Identify which cell holds the provided text, then report its (X, Y) central coordinate. 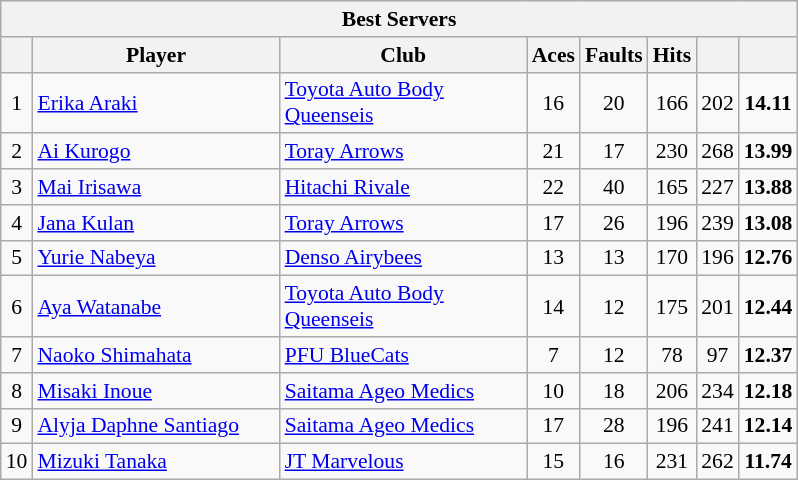
11.74 (768, 462)
4 (17, 223)
78 (672, 355)
14.11 (768, 102)
234 (718, 391)
12.18 (768, 391)
Player (156, 55)
Club (404, 55)
13.08 (768, 223)
26 (614, 223)
JT Marvelous (404, 462)
12.14 (768, 426)
12.37 (768, 355)
Mizuki Tanaka (156, 462)
Erika Araki (156, 102)
Naoko Shimahata (156, 355)
230 (672, 152)
Yurie Nabeya (156, 258)
Denso Airybees (404, 258)
2 (17, 152)
9 (17, 426)
15 (554, 462)
PFU BlueCats (404, 355)
Alyja Daphne Santiago (156, 426)
165 (672, 187)
241 (718, 426)
175 (672, 306)
227 (718, 187)
268 (718, 152)
22 (554, 187)
13.88 (768, 187)
Ai Kurogo (156, 152)
21 (554, 152)
28 (614, 426)
Hitachi Rivale (404, 187)
166 (672, 102)
Faults (614, 55)
Mai Irisawa (156, 187)
13.99 (768, 152)
Jana Kulan (156, 223)
12.76 (768, 258)
170 (672, 258)
40 (614, 187)
Aces (554, 55)
239 (718, 223)
Misaki Inoue (156, 391)
5 (17, 258)
6 (17, 306)
Hits (672, 55)
Aya Watanabe (156, 306)
262 (718, 462)
20 (614, 102)
1 (17, 102)
97 (718, 355)
206 (672, 391)
12.44 (768, 306)
231 (672, 462)
202 (718, 102)
14 (554, 306)
18 (614, 391)
3 (17, 187)
Best Servers (400, 19)
8 (17, 391)
201 (718, 306)
